For the text-containing cell, return its midpoint in [X, Y] coordinate format. 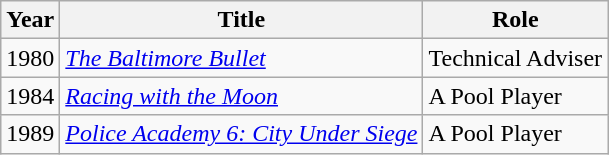
Role [516, 20]
Technical Adviser [516, 58]
Year [30, 20]
1984 [30, 96]
The Baltimore Bullet [242, 58]
Racing with the Moon [242, 96]
1980 [30, 58]
1989 [30, 134]
Title [242, 20]
Police Academy 6: City Under Siege [242, 134]
